Detect which cell encompasses the target text, then output its (X, Y) center coordinate. 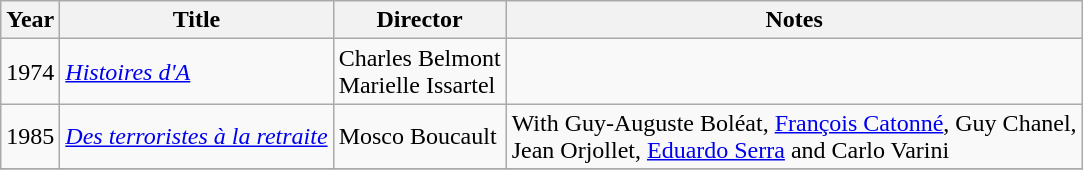
With Guy-Auguste Boléat, François Catonné, Guy Chanel,Jean Orjollet, Eduardo Serra and Carlo Varini (794, 136)
Title (196, 20)
Charles BelmontMarielle Issartel (420, 72)
Director (420, 20)
1985 (30, 136)
1974 (30, 72)
Mosco Boucault (420, 136)
Year (30, 20)
Notes (794, 20)
Histoires d'A (196, 72)
Des terroristes à la retraite (196, 136)
